Locate the cell with the specified text and output its (X, Y) center coordinate. 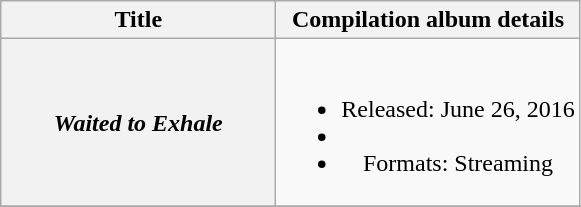
Released: June 26, 2016Formats: Streaming (428, 122)
Compilation album details (428, 20)
Waited to Exhale (138, 122)
Title (138, 20)
